Capture the cell that displays the provided text and extract its (X, Y) central coordinate. 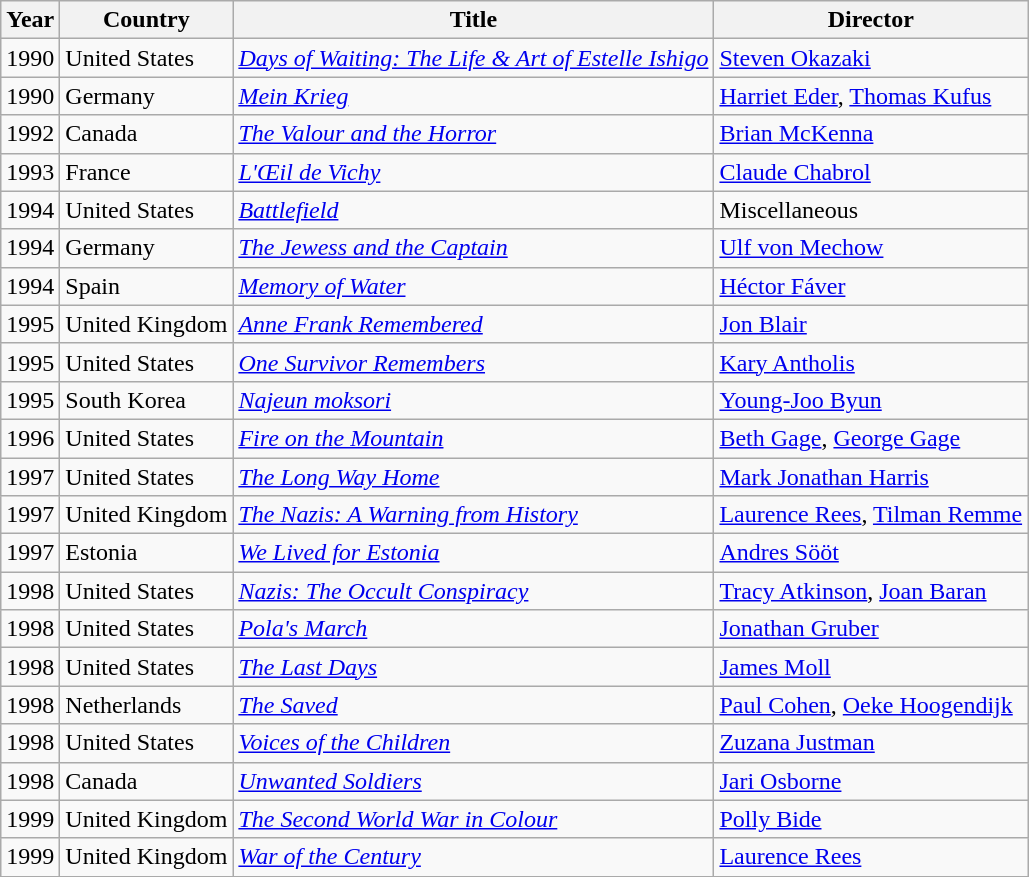
Mein Krieg (474, 96)
The Last Days (474, 667)
Young-Joo Byun (871, 400)
The Nazis: A Warning from History (474, 515)
Director (871, 20)
Steven Okazaki (871, 58)
The Saved (474, 705)
Brian McKenna (871, 134)
L'Œil de Vichy (474, 172)
Kary Antholis (871, 362)
Spain (146, 286)
Battlefield (474, 210)
Unwanted Soldiers (474, 781)
Pola's March (474, 629)
Fire on the Mountain (474, 438)
Laurence Rees (871, 857)
James Moll (871, 667)
Memory of Water (474, 286)
The Long Way Home (474, 477)
Nazis: The Occult Conspiracy (474, 591)
Jonathan Gruber (871, 629)
Country (146, 20)
Beth Gage, George Gage (871, 438)
Estonia (146, 553)
Mark Jonathan Harris (871, 477)
Days of Waiting: The Life & Art of Estelle Ishigo (474, 58)
Jon Blair (871, 324)
1993 (30, 172)
Héctor Fáver (871, 286)
Year (30, 20)
Laurence Rees, Tilman Remme (871, 515)
Title (474, 20)
Najeun moksori (474, 400)
Zuzana Justman (871, 743)
Jari Osborne (871, 781)
One Survivor Remembers (474, 362)
1992 (30, 134)
War of the Century (474, 857)
The Jewess and the Captain (474, 248)
Ulf von Mechow (871, 248)
Tracy Atkinson, Joan Baran (871, 591)
The Valour and the Horror (474, 134)
Paul Cohen, Oeke Hoogendijk (871, 705)
1996 (30, 438)
South Korea (146, 400)
Netherlands (146, 705)
Anne Frank Remembered (474, 324)
The Second World War in Colour (474, 819)
Harriet Eder, Thomas Kufus (871, 96)
Voices of the Children (474, 743)
Andres Sööt (871, 553)
We Lived for Estonia (474, 553)
Miscellaneous (871, 210)
Claude Chabrol (871, 172)
Polly Bide (871, 819)
France (146, 172)
